Provide the (x, y) coordinate of the cell's center where the given text is located.  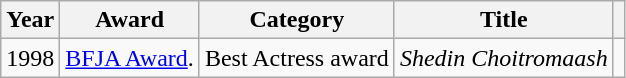
Title (504, 20)
BFJA Award. (130, 58)
Shedin Choitromaash (504, 58)
Best Actress award (296, 58)
1998 (30, 58)
Category (296, 20)
Year (30, 20)
Award (130, 20)
